Return [x, y] of the center of cell containing provided text 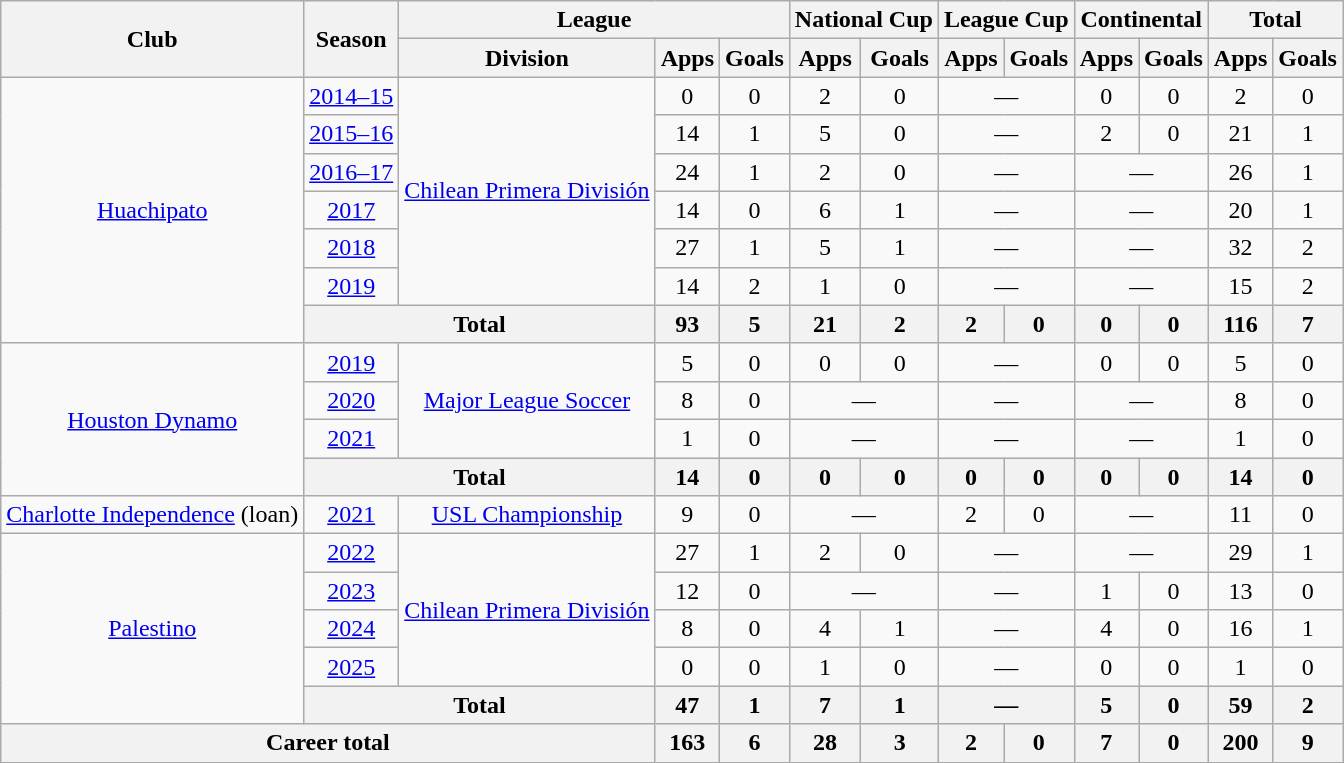
Season [352, 39]
20 [1240, 210]
47 [687, 705]
163 [687, 743]
13 [1240, 591]
2015–16 [352, 134]
Club [152, 39]
2018 [352, 248]
16 [1240, 629]
League [594, 20]
Division [527, 58]
Houston Dynamo [152, 419]
2023 [352, 591]
Palestino [152, 629]
93 [687, 324]
15 [1240, 286]
2024 [352, 629]
29 [1240, 553]
3 [900, 743]
Major League Soccer [527, 400]
Career total [328, 743]
2025 [352, 667]
26 [1240, 172]
Charlotte Independence (loan) [152, 515]
2020 [352, 400]
2014–15 [352, 96]
2017 [352, 210]
12 [687, 591]
Huachipato [152, 210]
2016–17 [352, 172]
USL Championship [527, 515]
National Cup [864, 20]
24 [687, 172]
116 [1240, 324]
200 [1240, 743]
11 [1240, 515]
2022 [352, 553]
Continental [1141, 20]
League Cup [1006, 20]
32 [1240, 248]
59 [1240, 705]
28 [825, 743]
